Output the [x, y] coordinate of the center of the cell containing the given text.  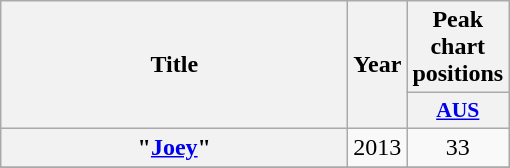
"Joey" [174, 147]
Year [378, 65]
2013 [378, 147]
Title [174, 65]
Peak chart positions [458, 47]
33 [458, 147]
AUS [458, 111]
